Locate the cell with the specified text and output its [X, Y] center coordinate. 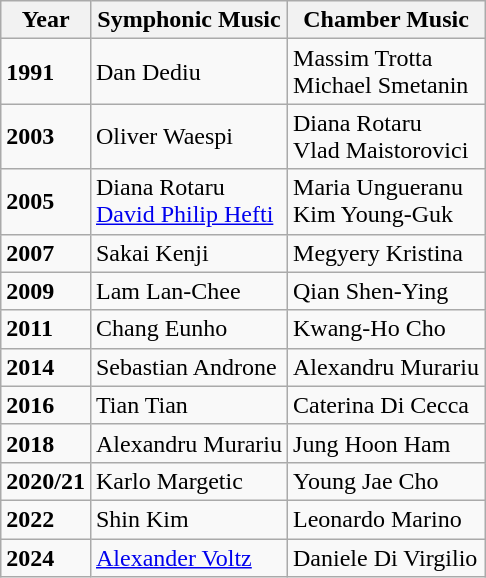
2007 [46, 253]
Symphonic Music [188, 20]
Jung Hoon Ham [386, 443]
Diana Rotaru David Philip Hefti [188, 202]
Year [46, 20]
2018 [46, 443]
Maria Ungueranu Kim Young-Guk [386, 202]
Sakai Kenji [188, 253]
2016 [46, 405]
1991 [46, 72]
Tian Tian [188, 405]
Megyery Kristina [386, 253]
Chang Eunho [188, 329]
2014 [46, 367]
Sebastian Androne [188, 367]
Lam Lan-Chee [188, 291]
Daniele Di Virgilio [386, 557]
Caterina Di Cecca [386, 405]
Oliver Waespi [188, 136]
Leonardo Marino [386, 519]
Qian Shen-Ying [386, 291]
Alexander Voltz [188, 557]
Chamber Music [386, 20]
Diana Rotaru Vlad Maistorovici [386, 136]
Massim Trotta Michael Smetanin [386, 72]
2005 [46, 202]
2020/21 [46, 481]
2011 [46, 329]
2003 [46, 136]
Shin Kim [188, 519]
Young Jae Cho [386, 481]
2022 [46, 519]
Kwang-Ho Cho [386, 329]
2024 [46, 557]
Dan Dediu [188, 72]
2009 [46, 291]
Karlo Margetic [188, 481]
